Pinpoint the cell where the given text exists, returning its [X, Y] midpoint coordinate. 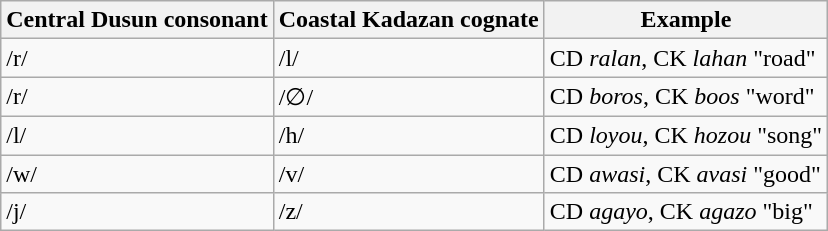
/w/ [137, 173]
CD agayo, CK agazo "big" [686, 212]
CD loyou, CK hozou "song" [686, 135]
/j/ [137, 212]
CD boros, CK boos "word" [686, 97]
CD awasi, CK avasi "good" [686, 173]
/v/ [408, 173]
Coastal Kadazan cognate [408, 20]
CD ralan, CK lahan "road" [686, 58]
Central Dusun consonant [137, 20]
/∅/ [408, 97]
/z/ [408, 212]
/h/ [408, 135]
Example [686, 20]
